Scan for the cell matching the given text and deliver its [X, Y] coordinate at center. 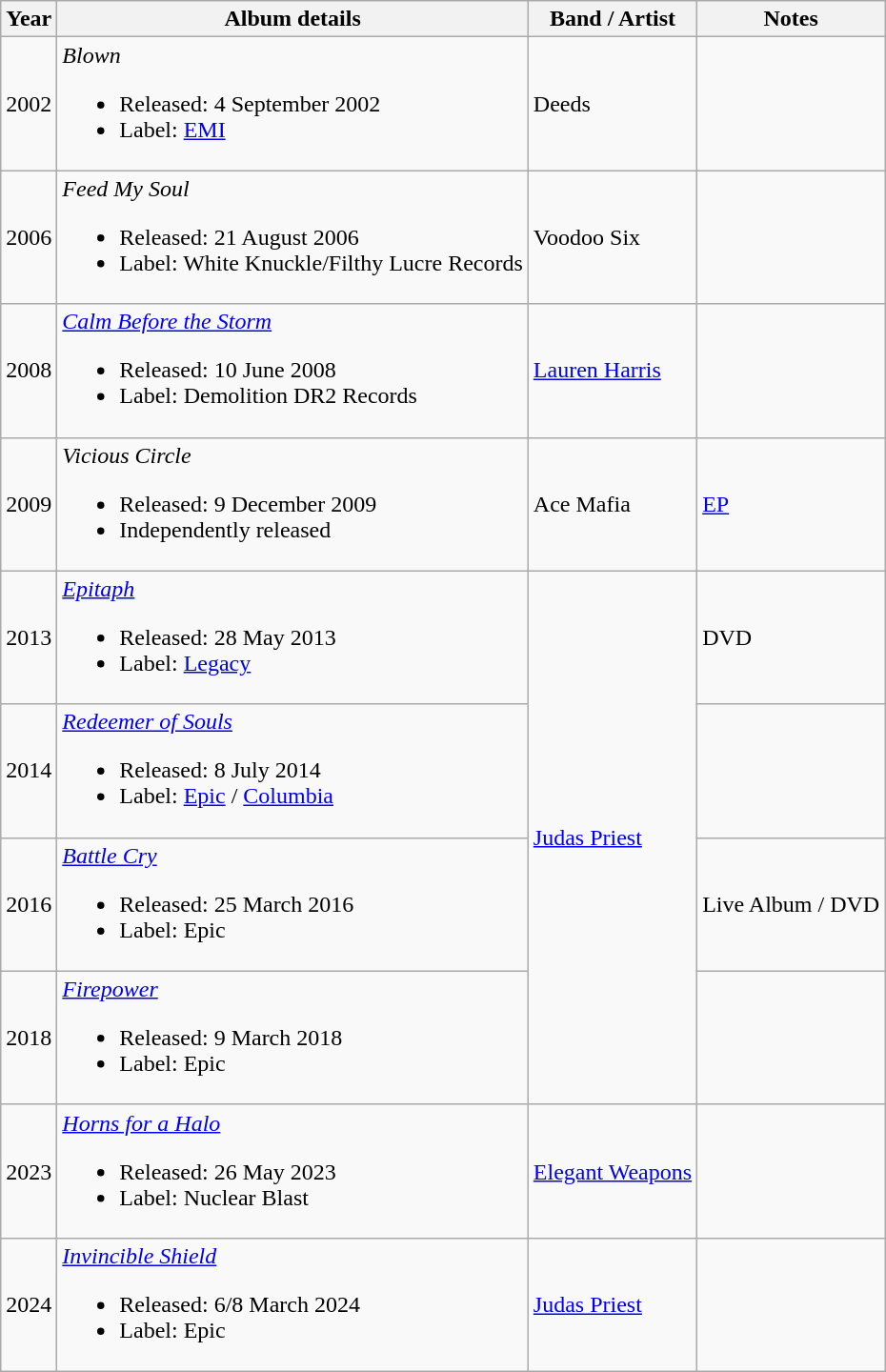
Notes [791, 19]
Deeds [612, 104]
Year [29, 19]
2009 [29, 504]
Feed My SoulReleased: 21 August 2006Label: White Knuckle/Filthy Lucre Records [293, 237]
Voodoo Six [612, 237]
Vicious CircleReleased: 9 December 2009Independently released [293, 504]
2013 [29, 637]
Redeemer of SoulsReleased: 8 July 2014Label: Epic / Columbia [293, 771]
DVD [791, 637]
EpitaphReleased: 28 May 2013Label: Legacy [293, 637]
2023 [29, 1171]
2006 [29, 237]
EP [791, 504]
Invincible ShieldReleased: 6/8 March 2024Label: Epic [293, 1304]
Live Album / DVD [791, 904]
2014 [29, 771]
Lauren Harris [612, 371]
2016 [29, 904]
Elegant Weapons [612, 1171]
BlownReleased: 4 September 2002Label: EMI [293, 104]
FirepowerReleased: 9 March 2018Label: Epic [293, 1038]
Battle CryReleased: 25 March 2016Label: Epic [293, 904]
Horns for a HaloReleased: 26 May 2023Label: Nuclear Blast [293, 1171]
2018 [29, 1038]
2008 [29, 371]
Calm Before the StormReleased: 10 June 2008Label: Demolition DR2 Records [293, 371]
2002 [29, 104]
2024 [29, 1304]
Ace Mafia [612, 504]
Band / Artist [612, 19]
Album details [293, 19]
